Scan for the cell matching the given text and deliver its [X, Y] coordinate at center. 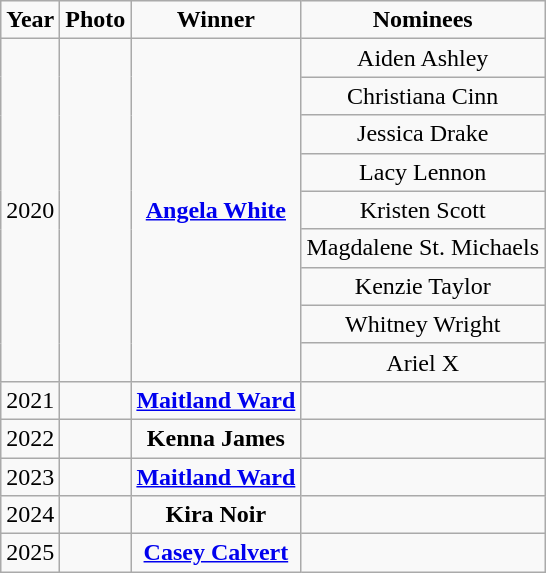
Winner [216, 20]
2020 [30, 210]
2021 [30, 400]
Whitney Wright [423, 324]
Kenzie Taylor [423, 286]
Kira Noir [216, 515]
Photo [96, 20]
2023 [30, 477]
Year [30, 20]
Casey Calvert [216, 553]
Ariel X [423, 362]
Kenna James [216, 438]
2025 [30, 553]
Magdalene St. Michaels [423, 248]
Kristen Scott [423, 210]
Aiden Ashley [423, 58]
Angela White [216, 210]
2024 [30, 515]
Jessica Drake [423, 134]
2022 [30, 438]
Christiana Cinn [423, 96]
Nominees [423, 20]
Lacy Lennon [423, 172]
